Return (x, y) of the center of cell containing provided text 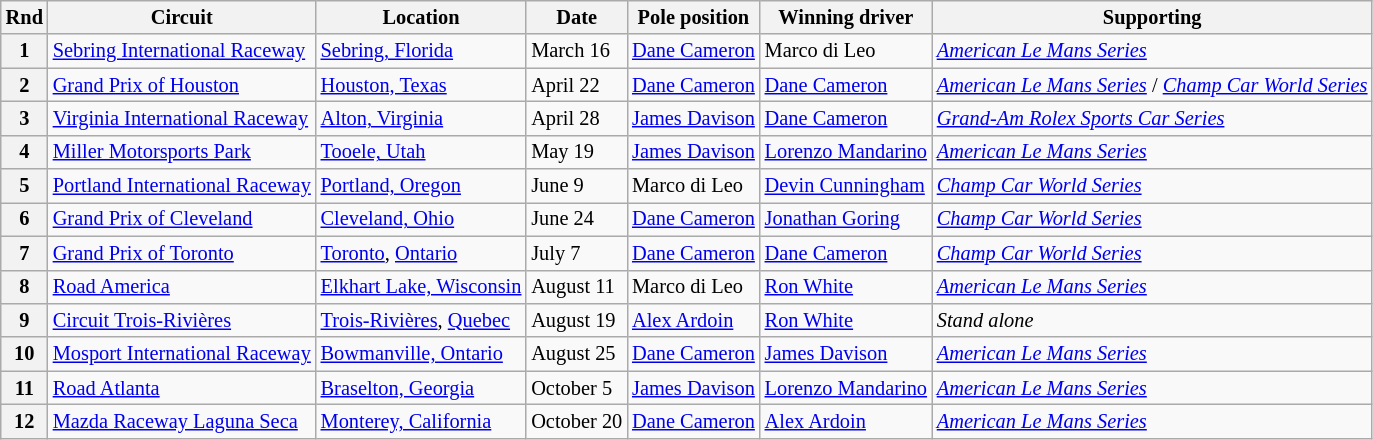
Tooele, Utah (422, 152)
Devin Cunningham (846, 186)
Pole position (694, 17)
Virginia International Raceway (182, 118)
Braselton, Georgia (422, 388)
Road America (182, 287)
American Le Mans Series / Champ Car World Series (1152, 85)
Circuit Trois-Rivières (182, 320)
April 28 (576, 118)
October 20 (576, 421)
Sebring International Raceway (182, 51)
Grand-Am Rolex Sports Car Series (1152, 118)
Monterey, California (422, 421)
July 7 (576, 253)
June 9 (576, 186)
7 (24, 253)
Date (576, 17)
5 (24, 186)
9 (24, 320)
Mazda Raceway Laguna Seca (182, 421)
6 (24, 219)
Trois-Rivières, Quebec (422, 320)
Circuit (182, 17)
11 (24, 388)
Grand Prix of Cleveland (182, 219)
Supporting (1152, 17)
Jonathan Goring (846, 219)
Rnd (24, 17)
Sebring, Florida (422, 51)
Grand Prix of Houston (182, 85)
Mosport International Raceway (182, 354)
August 25 (576, 354)
June 24 (576, 219)
Elkhart Lake, Wisconsin (422, 287)
Stand alone (1152, 320)
8 (24, 287)
Toronto, Ontario (422, 253)
12 (24, 421)
Alton, Virginia (422, 118)
March 16 (576, 51)
3 (24, 118)
Location (422, 17)
10 (24, 354)
Miller Motorsports Park (182, 152)
Winning driver (846, 17)
4 (24, 152)
Portland, Oregon (422, 186)
May 19 (576, 152)
Houston, Texas (422, 85)
Grand Prix of Toronto (182, 253)
Portland International Raceway (182, 186)
Road Atlanta (182, 388)
August 11 (576, 287)
Cleveland, Ohio (422, 219)
April 22 (576, 85)
Bowmanville, Ontario (422, 354)
1 (24, 51)
2 (24, 85)
October 5 (576, 388)
August 19 (576, 320)
